Find where the given text appears and provide that cell's center as (X, Y) coordinate. 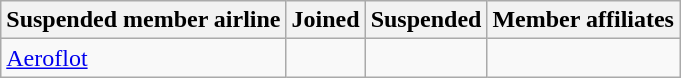
Joined (326, 20)
Aeroflot (144, 58)
Suspended (426, 20)
Member affiliates (584, 20)
Suspended member airline (144, 20)
